Identify which cell holds the provided text, then report its (x, y) central coordinate. 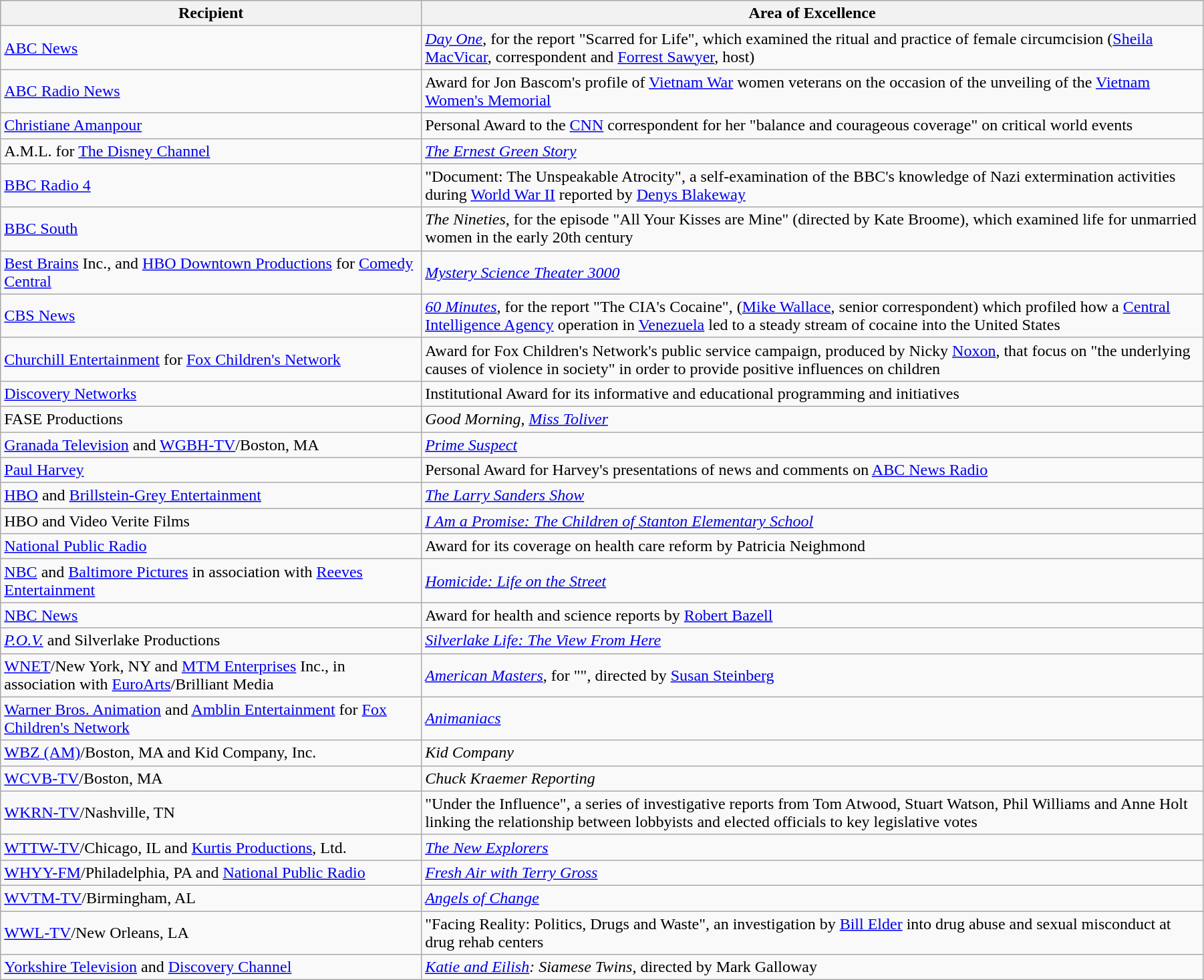
Award for health and science reports by Robert Bazell (812, 615)
Discovery Networks (211, 393)
A.M.L. for The Disney Channel (211, 151)
Personal Award to the CNN correspondent for her "balance and courageous coverage" on critical world events (812, 126)
Homicide: Life on the Street (812, 581)
The Larry Sanders Show (812, 496)
Yorkshire Television and Discovery Channel (211, 967)
Recipient (211, 13)
HBO and Video Verite Films (211, 521)
WCVB-TV/Boston, MA (211, 778)
FASE Productions (211, 419)
Personal Award for Harvey's presentations of news and comments on ABC News Radio (812, 470)
Best Brains Inc., and HBO Downtown Productions for Comedy Central (211, 273)
WNET/New York, NY and MTM Enterprises Inc., in association with EuroArts/Brilliant Media (211, 675)
I Am a Promise: The Children of Stanton Elementary School (812, 521)
The Nineties, for the episode "All Your Kisses are Mine" (directed by Kate Broome), which examined life for unmarried women in the early 20th century (812, 228)
National Public Radio (211, 546)
Granada Television and WGBH-TV/Boston, MA (211, 444)
ABC News (211, 48)
The New Explorers (812, 847)
Award for Jon Bascom's profile of Vietnam War women veterans on the occasion of the unveiling of the Vietnam Women's Memorial (812, 91)
Prime Suspect (812, 444)
Animaniacs (812, 719)
Kid Company (812, 753)
Christiane Amanpour (211, 126)
Chuck Kraemer Reporting (812, 778)
HBO and Brillstein-Grey Entertainment (211, 496)
WKRN-TV/Nashville, TN (211, 812)
"Facing Reality: Politics, Drugs and Waste", an investigation by Bill Elder into drug abuse and sexual misconduct at drug rehab centers (812, 933)
WVTM-TV/Birmingham, AL (211, 898)
Churchill Entertainment for Fox Children's Network (211, 359)
Institutional Award for its informative and educational programming and initiatives (812, 393)
Warner Bros. Animation and Amblin Entertainment for Fox Children's Network (211, 719)
WBZ (AM)/Boston, MA and Kid Company, Inc. (211, 753)
WTTW-TV/Chicago, IL and Kurtis Productions, Ltd. (211, 847)
P.O.V. and Silverlake Productions (211, 641)
Mystery Science Theater 3000 (812, 273)
The Ernest Green Story (812, 151)
CBS News (211, 315)
WHYY-FM/Philadelphia, PA and National Public Radio (211, 872)
Award for its coverage on health care reform by Patricia Neighmond (812, 546)
NBC News (211, 615)
Fresh Air with Terry Gross (812, 872)
Katie and Eilish: Siamese Twins, directed by Mark Galloway (812, 967)
BBC Radio 4 (211, 186)
ABC Radio News (211, 91)
Area of Excellence (812, 13)
Paul Harvey (211, 470)
Good Morning, Miss Toliver (812, 419)
Angels of Change (812, 898)
WWL-TV/New Orleans, LA (211, 933)
American Masters, for "", directed by Susan Steinberg (812, 675)
BBC South (211, 228)
Silverlake Life: The View From Here (812, 641)
NBC and Baltimore Pictures in association with Reeves Entertainment (211, 581)
